From the cell containing the given text, extract its center point as [X, Y] coordinate. 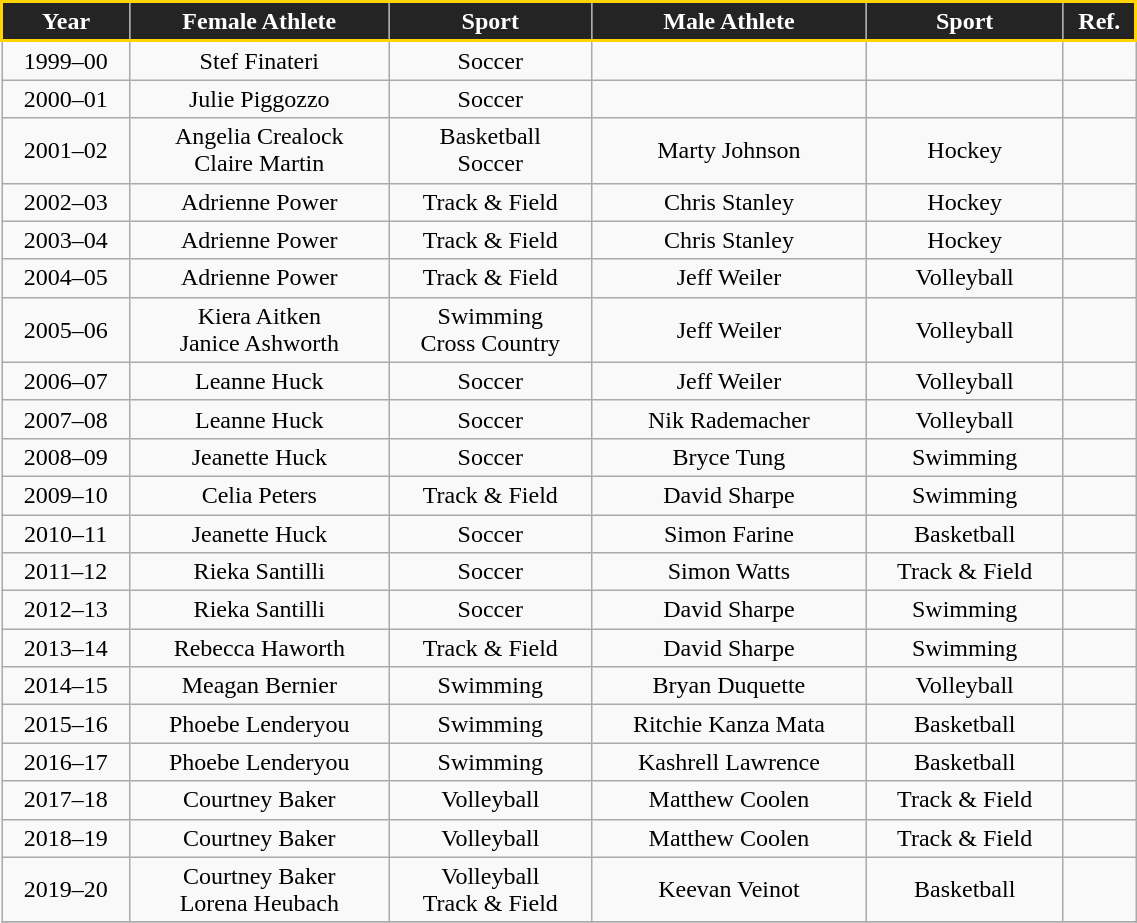
Male Athlete [729, 22]
Rebecca Haworth [260, 648]
2005–06 [66, 330]
Bryan Duquette [729, 686]
Julie Piggozzo [260, 99]
2006–07 [66, 381]
2019–20 [66, 890]
SwimmingCross Country [490, 330]
BasketballSoccer [490, 150]
Courtney BakerLorena Heubach [260, 890]
2012–13 [66, 610]
2014–15 [66, 686]
2011–12 [66, 572]
1999–00 [66, 60]
Stef Finateri [260, 60]
2004–05 [66, 278]
Ref. [1100, 22]
Nik Rademacher [729, 419]
2003–04 [66, 240]
Celia Peters [260, 495]
Year [66, 22]
Simon Farine [729, 533]
2001–02 [66, 150]
2000–01 [66, 99]
Angelia CrealockClaire Martin [260, 150]
2007–08 [66, 419]
Female Athlete [260, 22]
Keevan Veinot [729, 890]
Meagan Bernier [260, 686]
2018–19 [66, 838]
2013–14 [66, 648]
Simon Watts [729, 572]
Marty Johnson [729, 150]
2017–18 [66, 800]
2009–10 [66, 495]
Bryce Tung [729, 457]
VolleyballTrack & Field [490, 890]
2010–11 [66, 533]
Kashrell Lawrence [729, 762]
Kiera AitkenJanice Ashworth [260, 330]
2015–16 [66, 724]
2016–17 [66, 762]
2002–03 [66, 202]
Ritchie Kanza Mata [729, 724]
2008–09 [66, 457]
